Find where the given text appears and provide that cell's center as [X, Y] coordinate. 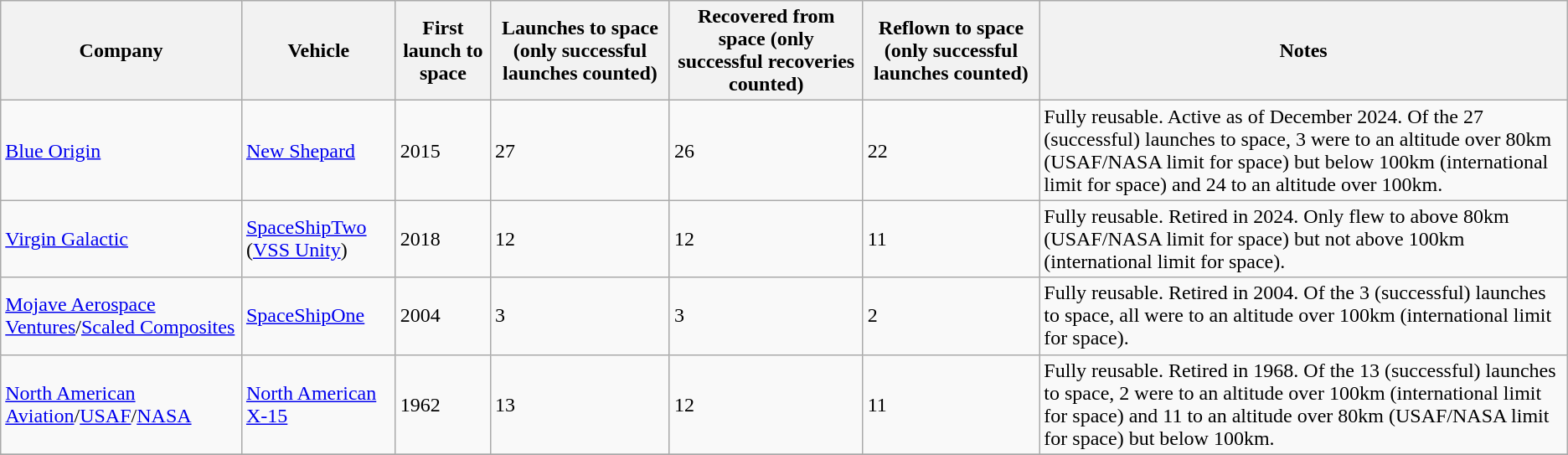
Virgin Galactic [121, 239]
2015 [442, 151]
New Shepard [318, 151]
Fully reusable. Retired in 2024. Only flew to above 80km (USAF/NASA limit for space) but not above 100km (international limit for space). [1303, 239]
22 [952, 151]
2 [952, 316]
2018 [442, 239]
SpaceShipTwo (VSS Unity) [318, 239]
Mojave Aerospace Ventures/Scaled Composites [121, 316]
26 [766, 151]
First launch to space [442, 50]
Launches to space (only successful launches counted) [580, 50]
27 [580, 151]
Company [121, 50]
North American Aviation/USAF/NASA [121, 404]
13 [580, 404]
Fully reusable. Retired in 2004. Of the 3 (successful) launches to space, all were to an altitude over 100km (international limit for space). [1303, 316]
Notes [1303, 50]
Blue Origin [121, 151]
2004 [442, 316]
SpaceShipOne [318, 316]
Recovered from space (only successful recoveries counted) [766, 50]
Reflown to space (only successful launches counted) [952, 50]
1962 [442, 404]
Vehicle [318, 50]
North American X-15 [318, 404]
